Determine the [X, Y] coordinate at the center of the cell enclosing the given text.  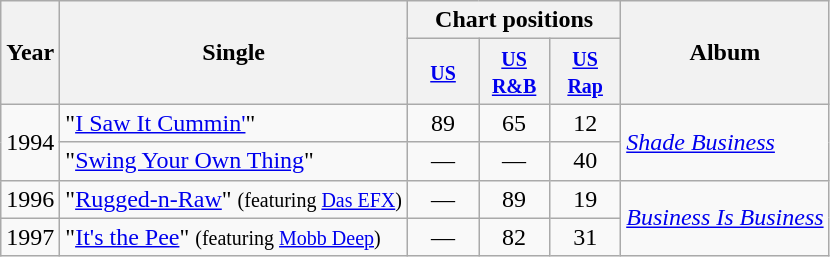
19 [586, 199]
65 [514, 123]
US R&B [514, 72]
Album [725, 52]
1996 [30, 199]
"I Saw It Cummin'" [234, 123]
Business Is Business [725, 218]
Single [234, 52]
40 [586, 161]
"Rugged-n-Raw" (featuring Das EFX) [234, 199]
Chart positions [514, 20]
12 [586, 123]
US Rap [586, 72]
1997 [30, 237]
US [444, 72]
"Swing Your Own Thing" [234, 161]
82 [514, 237]
"It's the Pee" (featuring Mobb Deep) [234, 237]
31 [586, 237]
Shade Business [725, 142]
Year [30, 52]
1994 [30, 142]
